Search for the cell housing the specified text and yield its [x, y] center coordinate. 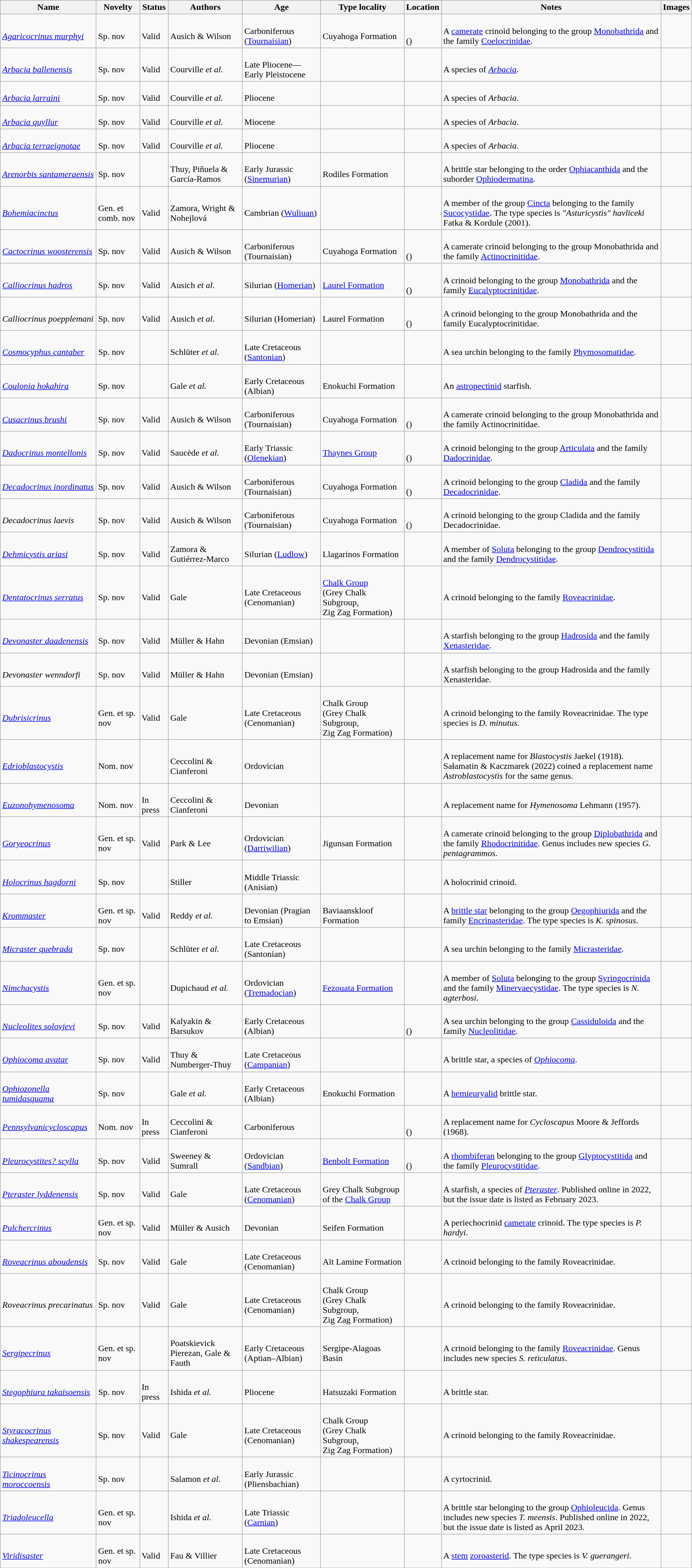
A member of the group Cincta belonging to the family Sucocystidae. The type species is "Asturicystis" havliceki Fatka & Kordule (2001). [551, 208]
A crinoid belonging to the group Articulata and the family Dadocrinidae. [551, 448]
Gen. et comb. nov [118, 208]
Late Cretaceous (Campanian) [281, 1055]
Decadocrinus laevis [48, 515]
Benbolt Formation [362, 1156]
A crinoid belonging to the family Roveacrinidae. The type species is D. minutus. [551, 713]
Miocene [281, 117]
Arbacia quyllur [48, 117]
Thuy & Numberger-Thuy [205, 1055]
Triadoleucella [48, 1512]
Pulchercrinus [48, 1223]
Müller & Ausich [205, 1223]
Krommaster [48, 910]
Reddy et al. [205, 910]
A periechocrinid camerate crinoid. The type species is P. hardyi. [551, 1223]
Zamora, Wright & Nohejlová [205, 208]
Late Pliocene—Early Pleistocene [281, 65]
Ticinocrinus moroccoensis [48, 1474]
Dehmicystis ariasi [48, 549]
Park & Lee [205, 838]
Cactocrinus woosterensis [48, 246]
A sea urchin belonging to the family Micrasteridae. [551, 944]
Thaynes Group [362, 448]
Poatskievick Pierezan, Gale & Fauth [205, 1349]
Micraster quebrada [48, 944]
A brittle star belonging to the order Ophiacanthida and the suborder Ophiodermatina. [551, 169]
Sweeney & Sumrall [205, 1156]
Devonian (Pragian to Emsian) [281, 910]
Arbacia terraeignotae [48, 141]
A replacement name for Blastocystis Jaekel (1918). Sałamatin & Kaczmarek (2022) coined a replacement name Astroblastocystis for the same genus. [551, 762]
Arenorbis santameraensis [48, 169]
Goryeocrinus [48, 838]
Saucède et al. [205, 448]
Authors [205, 7]
Ordovician (Sandbian) [281, 1156]
A rhombiferan belonging to the group Glyptocystitida and the family Pleurocystitidae. [551, 1156]
Stiller [205, 877]
Pleurocystites? scylla [48, 1156]
Viridisaster [48, 1551]
Dubrisicrinus [48, 713]
A camerate crinoid belonging to the group Monobathrida and the family Coelocrinidae. [551, 31]
Euzonohymenosoma [48, 800]
Baviaanskloof Formation [362, 910]
A holocrinid crinoid. [551, 877]
Devonaster daadenensis [48, 636]
Hatsuzaki Formation [362, 1387]
Cosmocyphus cantaber [48, 347]
A cyrtocrinid. [551, 1474]
Ophiozonella tumidasquama [48, 1089]
Ordovician (Darriwilian) [281, 838]
Roveacrinus aboudensis [48, 1257]
Ophiocoma avatar [48, 1055]
Rodiles Formation [362, 169]
A member of Soluta belonging to the group Dendrocystitida and the family Dendrocystitidae. [551, 549]
A brittle star. [551, 1387]
Cambrian (Wuliuan) [281, 208]
A crinoid belonging to the family Roveacrinidae. Genus includes new species S. reticulatus. [551, 1349]
Decadocrinus inordinatus [48, 482]
Ordovician (Tremadocian) [281, 983]
Holocrinus hagdorni [48, 877]
Sergipecrinus [48, 1349]
Styracocrinus shakespearensis [48, 1430]
Middle Triassic (Anisian) [281, 877]
A sea urchin belonging to the group Cassiduloida and the family Nucleolitidae. [551, 1021]
Early Jurassic (Sinemurian) [281, 169]
Early Triassic (Olenekian) [281, 448]
Thuy, Piñuela & García-Ramos [205, 169]
Salamon et al. [205, 1474]
Fau & Villier [205, 1551]
A camerate crinoid belonging to the group Diplobathrida and the family Rhodocrinitidae. Genus includes new species G. pentagrammos. [551, 838]
Calliocrinus poepplemani [48, 314]
A brittle star, a species of Ophiocoma. [551, 1055]
Coulonia hokahira [48, 381]
Seifen Formation [362, 1223]
A sea urchin belonging to the family Phymosomatidae. [551, 347]
Name [48, 7]
Jigunsan Formation [362, 838]
An astropectinid starfish. [551, 381]
A replacement name for Cycloscapus Moore & Jeffords (1968). [551, 1122]
A replacement name for Hymenosoma Lehmann (1957). [551, 800]
Zamora & Gutiérrez-Marco [205, 549]
Bohemiacinctus [48, 208]
Sergipe-Alagoas Basin [362, 1349]
Cusacrinus brushi [48, 415]
Early Jurassic (Pliensbachian) [281, 1474]
Stegophiura takaisoensis [48, 1387]
Late Triassic (Carnian) [281, 1512]
Nimchacystis [48, 983]
Llagarinos Formation [362, 549]
Nucleolites solovjevi [48, 1021]
Silurian (Ludlow) [281, 549]
A hemieuryalid brittle star. [551, 1089]
Roveacrinus precarinatus [48, 1300]
Aït Lamine Formation [362, 1257]
Location [423, 7]
Fezouata Formation [362, 983]
Type locality [362, 7]
Dentatocrinus serratus [48, 593]
Early Cretaceous (Aptian–Albian) [281, 1349]
Notes [551, 7]
Dupichaud et al. [205, 983]
Arbacia larraini [48, 93]
Dadocrinus montellonis [48, 448]
Kalyakin & Barsukov [205, 1021]
Age [281, 7]
Pennsylvanicycloscapus [48, 1122]
A member of Soluta belonging to the group Syringocrinida and the family Minervaecystidae. The type species is N. agterbosi. [551, 983]
Calliocrinus hadros [48, 280]
Agaricocrinus murphyi [48, 31]
Arbacia ballenensis [48, 65]
A brittle star belonging to the group Oegophiurida and the family Encrinasteridae. The type species is K. spinosus. [551, 910]
Pteraster lyddenensis [48, 1189]
Grey Chalk Subgroup of the Chalk Group [362, 1189]
Novelty [118, 7]
Images [676, 7]
A starfish, a species of Pteraster. Published online in 2022, but the issue date is listed as February 2023. [551, 1189]
Ordovician [281, 762]
Status [154, 7]
Devonaster wenndorfi [48, 670]
Carboniferous [281, 1122]
A stem zoroasterid. The type species is V. guerangeri. [551, 1551]
Edrioblastocystis [48, 762]
